Output the [x, y] coordinate of the center of the cell containing the given text.  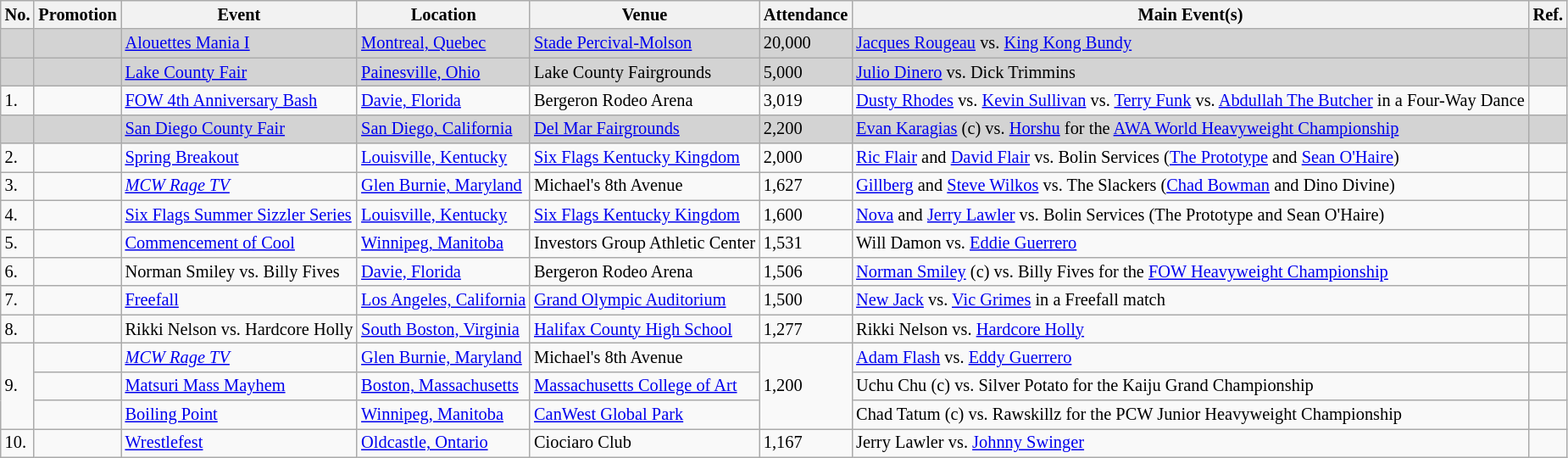
10. [18, 443]
Ric Flair and David Flair vs. Bolin Services (The Prototype and Sean O'Haire) [1190, 158]
Investors Group Athletic Center [644, 243]
Commencement of Cool [239, 243]
2. [18, 158]
2,000 [805, 158]
Jerry Lawler vs. Johnny Swinger [1190, 443]
Oldcastle, Ontario [443, 443]
Grand Olympic Auditorium [644, 300]
Six Flags Summer Sizzler Series [239, 215]
No. [18, 14]
Promotion [77, 14]
Julio Dinero vs. Dick Trimmins [1190, 72]
Venue [644, 14]
Attendance [805, 14]
Ref. [1548, 14]
Will Damon vs. Eddie Guerrero [1190, 243]
San Diego County Fair [239, 129]
Massachusetts College of Art [644, 386]
3,019 [805, 100]
5,000 [805, 72]
South Boston, Virginia [443, 329]
1,531 [805, 243]
Dusty Rhodes vs. Kevin Sullivan vs. Terry Funk vs. Abdullah The Butcher in a Four-Way Dance [1190, 100]
Wrestlefest [239, 443]
6. [18, 271]
Norman Smiley (c) vs. Billy Fives for the FOW Heavyweight Championship [1190, 271]
3. [18, 186]
Ciociaro Club [644, 443]
9. [18, 385]
1. [18, 100]
1,200 [805, 385]
Jacques Rougeau vs. King Kong Bundy [1190, 43]
Chad Tatum (c) vs. Rawskillz for the PCW Junior Heavyweight Championship [1190, 415]
2,200 [805, 129]
Adam Flash vs. Eddy Guerrero [1190, 357]
Main Event(s) [1190, 14]
4. [18, 215]
Freefall [239, 300]
Alouettes Mania I [239, 43]
Event [239, 14]
Stade Percival-Molson [644, 43]
1,627 [805, 186]
1,600 [805, 215]
San Diego, California [443, 129]
Halifax County High School [644, 329]
Del Mar Fairgrounds [644, 129]
Lake County Fair [239, 72]
FOW 4th Anniversary Bash [239, 100]
1,167 [805, 443]
Boston, Massachusetts [443, 386]
Evan Karagias (c) vs. Horshu for the AWA World Heavyweight Championship [1190, 129]
1,506 [805, 271]
CanWest Global Park [644, 415]
Norman Smiley vs. Billy Fives [239, 271]
New Jack vs. Vic Grimes in a Freefall match [1190, 300]
Nova and Jerry Lawler vs. Bolin Services (The Prototype and Sean O'Haire) [1190, 215]
Spring Breakout [239, 158]
Montreal, Quebec [443, 43]
1,500 [805, 300]
Uchu Chu (c) vs. Silver Potato for the Kaiju Grand Championship [1190, 386]
7. [18, 300]
Boiling Point [239, 415]
Los Angeles, California [443, 300]
8. [18, 329]
Gillberg and Steve Wilkos vs. The Slackers (Chad Bowman and Dino Divine) [1190, 186]
Painesville, Ohio [443, 72]
5. [18, 243]
Matsuri Mass Mayhem [239, 386]
Location [443, 14]
20,000 [805, 43]
1,277 [805, 329]
Lake County Fairgrounds [644, 72]
